For the text-containing cell, return its midpoint in (X, Y) coordinate format. 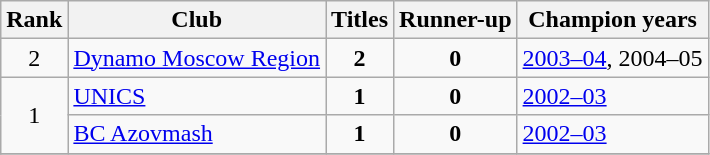
2003–04, 2004–05 (612, 58)
Runner-up (456, 20)
Club (197, 20)
Dynamo Moscow Region (197, 58)
Rank (34, 20)
Champion years (612, 20)
BC Azovmash (197, 134)
UNICS (197, 96)
Titles (360, 20)
